Search for the cell housing the specified text and yield its (x, y) center coordinate. 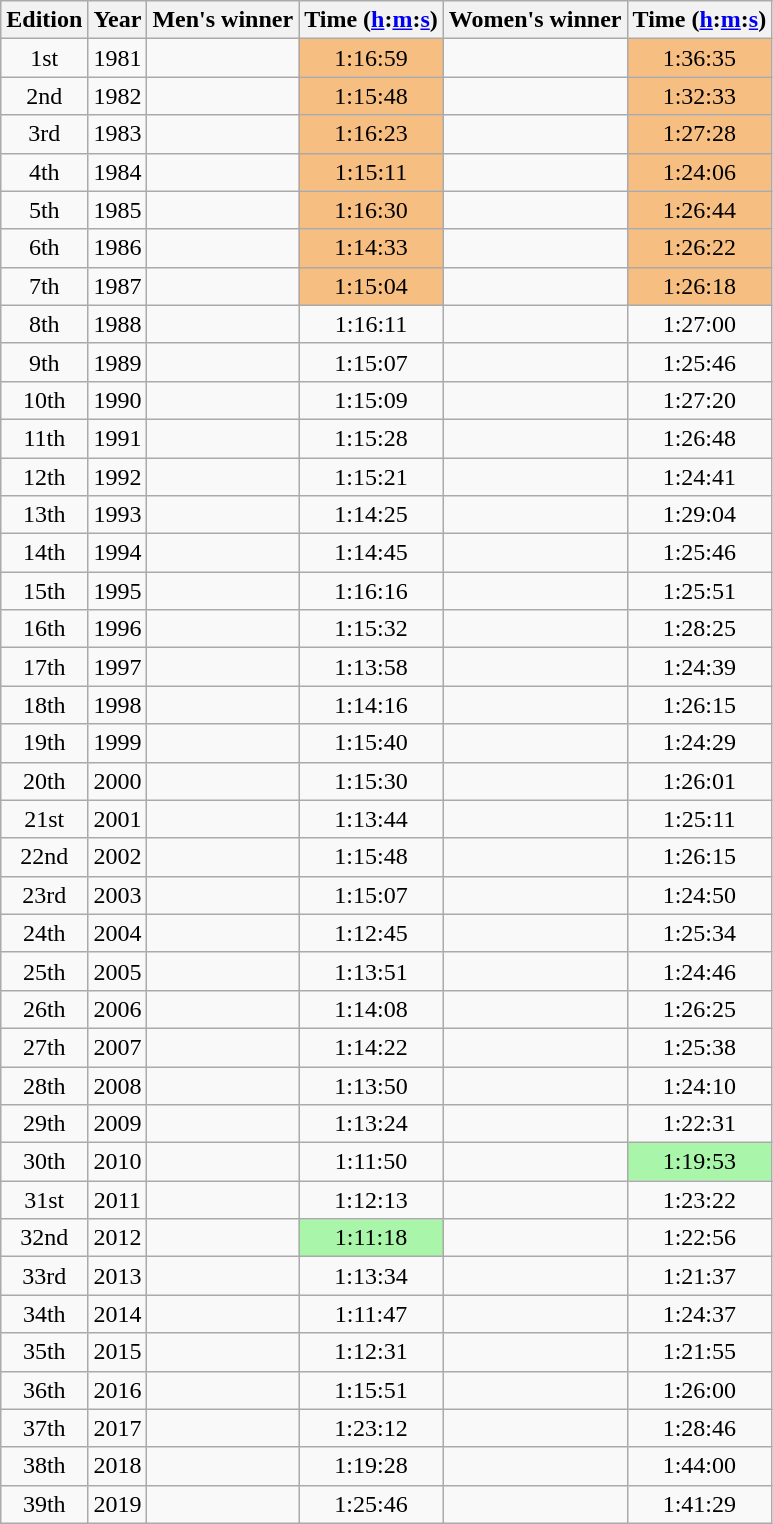
1989 (118, 362)
1:24:46 (700, 971)
1981 (118, 58)
1:24:06 (700, 172)
1984 (118, 172)
1:24:41 (700, 477)
1:44:00 (700, 1466)
2nd (44, 96)
2000 (118, 781)
1:15:04 (372, 286)
2019 (118, 1504)
2010 (118, 1162)
4th (44, 172)
1:13:51 (372, 971)
2014 (118, 1314)
16th (44, 629)
1:41:29 (700, 1504)
33rd (44, 1276)
1:15:30 (372, 781)
1:11:18 (372, 1238)
18th (44, 705)
1:24:29 (700, 743)
1982 (118, 96)
1:25:38 (700, 1047)
1:15:32 (372, 629)
1986 (118, 248)
1:32:33 (700, 96)
28th (44, 1085)
1:28:25 (700, 629)
1:16:11 (372, 324)
6th (44, 248)
1:28:46 (700, 1428)
10th (44, 400)
1:26:01 (700, 781)
17th (44, 667)
1987 (118, 286)
1:26:25 (700, 1009)
1:26:00 (700, 1390)
1:26:44 (700, 210)
1990 (118, 400)
5th (44, 210)
1:13:50 (372, 1085)
3rd (44, 134)
1998 (118, 705)
36th (44, 1390)
1:19:53 (700, 1162)
1:15:40 (372, 743)
2018 (118, 1466)
1992 (118, 477)
1:21:55 (700, 1352)
1:24:10 (700, 1085)
29th (44, 1124)
22nd (44, 857)
Men's winner (223, 20)
2001 (118, 819)
7th (44, 286)
2013 (118, 1276)
1:14:33 (372, 248)
24th (44, 933)
1995 (118, 591)
1:15:51 (372, 1390)
27th (44, 1047)
1:11:47 (372, 1314)
1988 (118, 324)
38th (44, 1466)
1:14:08 (372, 1009)
19th (44, 743)
1:14:45 (372, 553)
9th (44, 362)
26th (44, 1009)
2017 (118, 1428)
1:24:50 (700, 895)
1:27:00 (700, 324)
1:12:45 (372, 933)
1:14:16 (372, 705)
1:16:30 (372, 210)
1:16:16 (372, 591)
1:12:31 (372, 1352)
2004 (118, 933)
2006 (118, 1009)
35th (44, 1352)
12th (44, 477)
1:15:28 (372, 438)
1:36:35 (700, 58)
1:26:48 (700, 438)
1:25:51 (700, 591)
1999 (118, 743)
1:13:24 (372, 1124)
1993 (118, 515)
2016 (118, 1390)
21st (44, 819)
15th (44, 591)
1:27:20 (700, 400)
1:15:11 (372, 172)
37th (44, 1428)
1996 (118, 629)
1:13:44 (372, 819)
1:26:18 (700, 286)
1:19:28 (372, 1466)
2005 (118, 971)
34th (44, 1314)
1:14:22 (372, 1047)
1:23:12 (372, 1428)
Year (118, 20)
1:15:09 (372, 400)
1:29:04 (700, 515)
11th (44, 438)
23rd (44, 895)
1:13:58 (372, 667)
1:16:59 (372, 58)
1994 (118, 553)
1:11:50 (372, 1162)
Edition (44, 20)
1985 (118, 210)
1:15:21 (372, 477)
39th (44, 1504)
1:13:34 (372, 1276)
20th (44, 781)
1:24:37 (700, 1314)
1:26:22 (700, 248)
1:14:25 (372, 515)
1st (44, 58)
2007 (118, 1047)
1983 (118, 134)
1:23:22 (700, 1200)
1991 (118, 438)
1:22:31 (700, 1124)
1:21:37 (700, 1276)
1:12:13 (372, 1200)
2002 (118, 857)
1:27:28 (700, 134)
30th (44, 1162)
1997 (118, 667)
25th (44, 971)
1:25:11 (700, 819)
2012 (118, 1238)
31st (44, 1200)
1:22:56 (700, 1238)
1:24:39 (700, 667)
8th (44, 324)
Women's winner (535, 20)
14th (44, 553)
2011 (118, 1200)
2009 (118, 1124)
2015 (118, 1352)
2008 (118, 1085)
1:25:34 (700, 933)
13th (44, 515)
1:16:23 (372, 134)
2003 (118, 895)
32nd (44, 1238)
